Output the (x, y) coordinate of the center of the cell containing the given text.  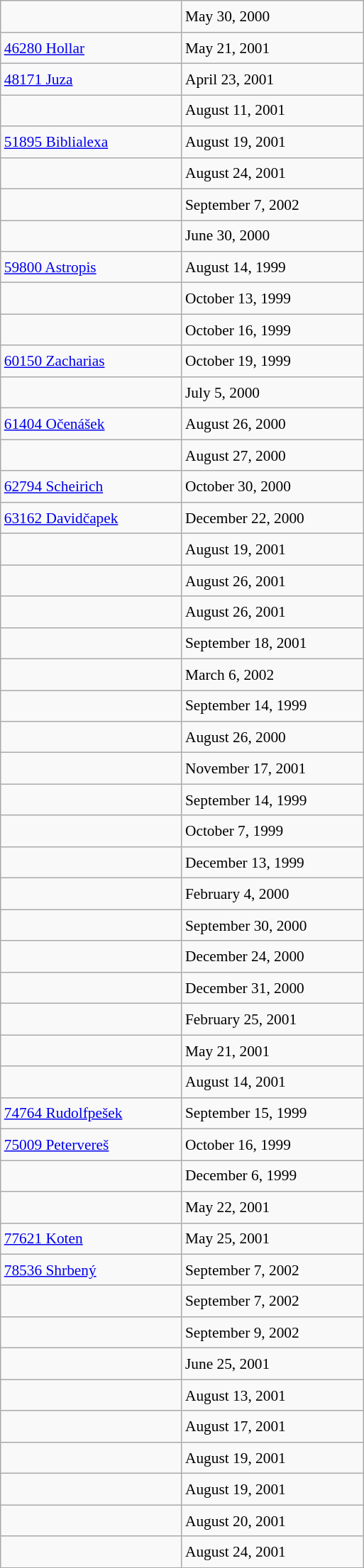
May 25, 2001 (272, 1238)
October 30, 2000 (272, 486)
May 30, 2000 (272, 16)
August 14, 2001 (272, 1082)
March 6, 2002 (272, 674)
46280 Hollar (91, 47)
75009 Petervereš (91, 1144)
51895 Biblialexa (91, 142)
48171 Juza (91, 79)
September 15, 1999 (272, 1113)
December 31, 2000 (272, 987)
August 17, 2001 (272, 1426)
December 13, 1999 (272, 863)
December 6, 1999 (272, 1176)
61404 Očenášek (91, 424)
August 20, 2001 (272, 1521)
February 25, 2001 (272, 1019)
77621 Koten (91, 1238)
62794 Scheirich (91, 486)
September 18, 2001 (272, 643)
78536 Shrbený (91, 1270)
November 17, 2001 (272, 768)
74764 Rudolfpešek (91, 1113)
August 14, 1999 (272, 267)
September 30, 2000 (272, 925)
December 24, 2000 (272, 956)
June 30, 2000 (272, 236)
June 25, 2001 (272, 1364)
July 5, 2000 (272, 393)
February 4, 2000 (272, 894)
May 22, 2001 (272, 1207)
April 23, 2001 (272, 79)
October 13, 1999 (272, 298)
October 19, 1999 (272, 361)
October 7, 1999 (272, 831)
December 22, 2000 (272, 517)
59800 Astropis (91, 267)
August 13, 2001 (272, 1395)
August 27, 2000 (272, 455)
63162 Davidčapek (91, 517)
September 9, 2002 (272, 1333)
60150 Zacharias (91, 361)
August 11, 2001 (272, 111)
